Identify which cell holds the provided text, then report its [X, Y] central coordinate. 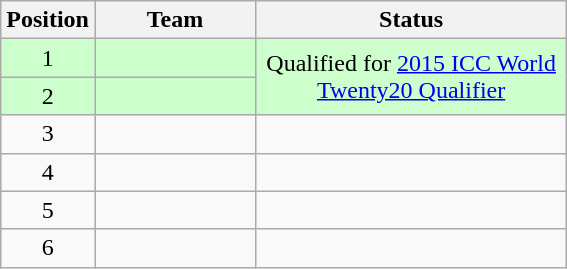
2 [48, 96]
3 [48, 134]
Qualified for 2015 ICC World Twenty20 Qualifier [412, 77]
Status [412, 20]
Position [48, 20]
6 [48, 248]
4 [48, 172]
1 [48, 58]
5 [48, 210]
Team [174, 20]
